Scan for the cell matching the given text and deliver its [X, Y] coordinate at center. 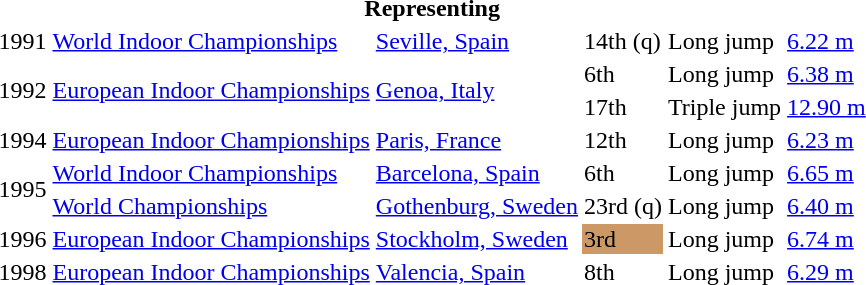
14th (q) [622, 41]
23rd (q) [622, 206]
Genoa, Italy [476, 90]
Barcelona, Spain [476, 173]
Triple jump [724, 107]
Stockholm, Sweden [476, 239]
Seville, Spain [476, 41]
Gothenburg, Sweden [476, 206]
3rd [622, 239]
World Championships [211, 206]
17th [622, 107]
12th [622, 140]
Paris, France [476, 140]
